Return the (x, y) coordinate for the center point of the cell that contains the specified text.  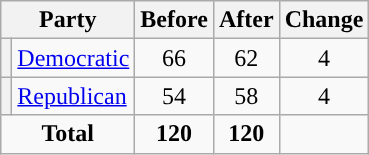
After (246, 20)
Party (68, 20)
Total (68, 134)
66 (174, 58)
Change (324, 20)
54 (174, 96)
Before (174, 20)
Democratic (74, 58)
62 (246, 58)
58 (246, 96)
Republican (74, 96)
